Find where the given text appears and provide that cell's center as (x, y) coordinate. 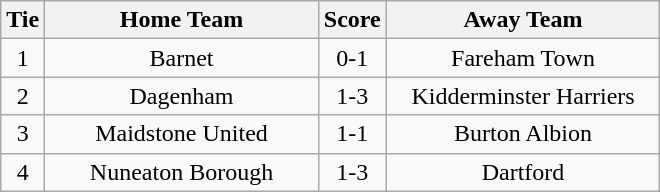
Away Team (523, 20)
Tie (23, 20)
0-1 (352, 58)
3 (23, 134)
2 (23, 96)
1 (23, 58)
4 (23, 172)
Maidstone United (182, 134)
Nuneaton Borough (182, 172)
Burton Albion (523, 134)
Kidderminster Harriers (523, 96)
Barnet (182, 58)
Dagenham (182, 96)
Dartford (523, 172)
Score (352, 20)
1-1 (352, 134)
Fareham Town (523, 58)
Home Team (182, 20)
